Output the [X, Y] coordinate of the center of the cell containing the given text.  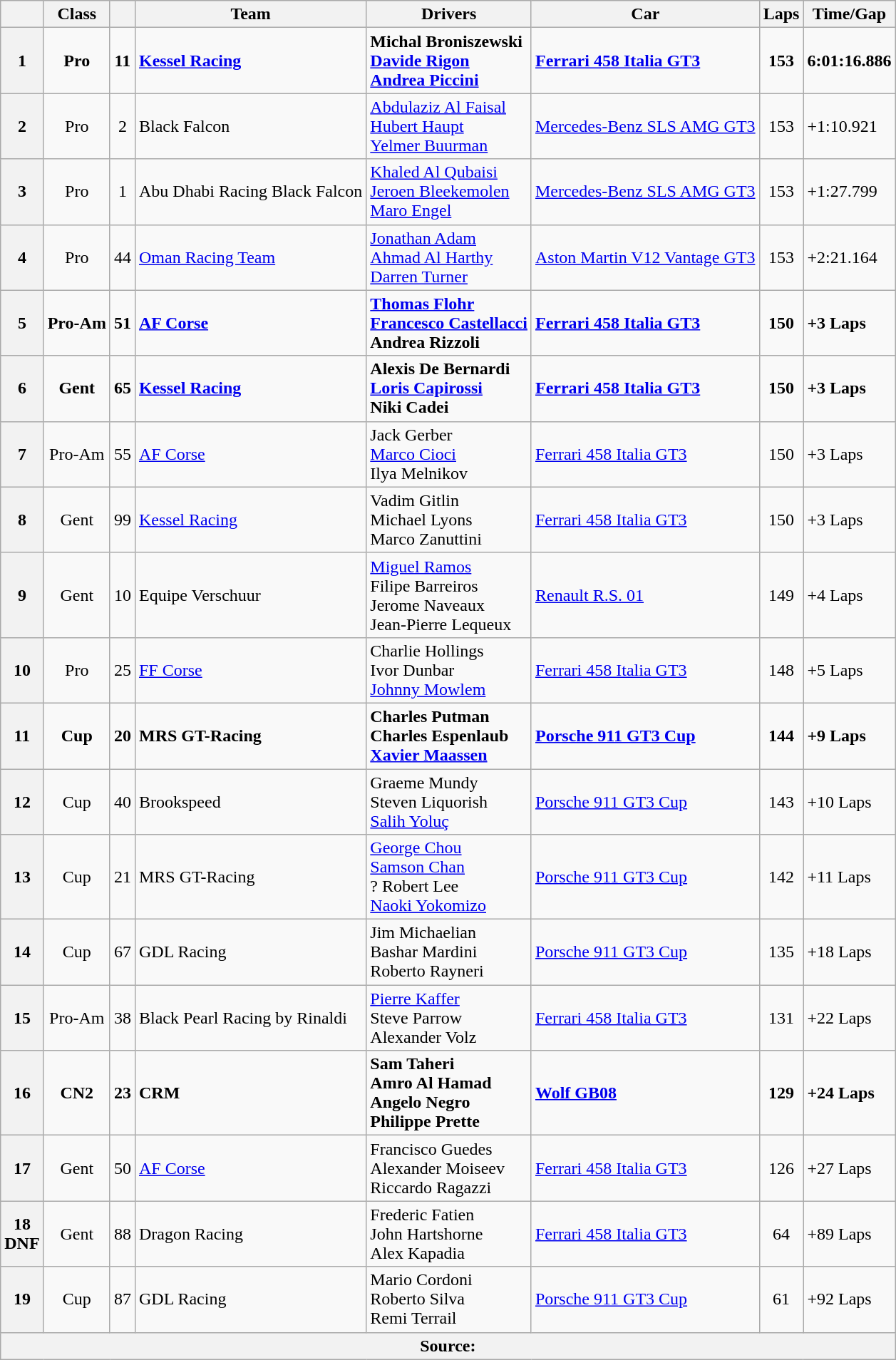
61 [781, 1299]
144 [781, 736]
Time/Gap [850, 14]
Vadim Gitlin Michael Lyons Marco Zanuttini [449, 520]
142 [781, 877]
FF Corse [250, 670]
88 [123, 1234]
Car [645, 14]
Frederic Fatien John Hartshorne Alex Kapadia [449, 1234]
Jack Gerber Marco Cioci Ilya Melnikov [449, 454]
CN2 [77, 1093]
51 [123, 323]
+11 Laps [850, 877]
Jim Michaelian Bashar Mardini Roberto Rayneri [449, 952]
5 [22, 323]
64 [781, 1234]
40 [123, 801]
+89 Laps [850, 1234]
15 [22, 1018]
8 [22, 520]
+5 Laps [850, 670]
+9 Laps [850, 736]
+10 Laps [850, 801]
Team [250, 14]
Sam Taheri Amro Al Hamad Angelo Negro Philippe Prette [449, 1093]
Abu Dhabi Racing Black Falcon [250, 192]
148 [781, 670]
67 [123, 952]
6:01:16.886 [850, 61]
65 [123, 388]
Class [77, 14]
Aston Martin V12 Vantage GT3 [645, 257]
+2:21.164 [850, 257]
129 [781, 1093]
Pierre Kaffer Steve Parrow Alexander Volz [449, 1018]
Drivers [449, 14]
7 [22, 454]
38 [123, 1018]
Wolf GB08 [645, 1093]
143 [781, 801]
23 [123, 1093]
Renault R.S. 01 [645, 594]
Graeme Mundy Steven Liquorish Salih Yoluç [449, 801]
Charles Putman Charles Espenlaub Xavier Maassen [449, 736]
21 [123, 877]
135 [781, 952]
Brookspeed [250, 801]
Dragon Racing [250, 1234]
99 [123, 520]
Mario Cordoni Roberto Silva Remi Terrail [449, 1299]
Michal Broniszewski Davide Rigon Andrea Piccini [449, 61]
4 [22, 257]
+24 Laps [850, 1093]
Thomas Flohr Francesco Castellacci Andrea Rizzoli [449, 323]
44 [123, 257]
George Chou Samson Chan? Robert Lee Naoki Yokomizo [449, 877]
50 [123, 1168]
55 [123, 454]
Black Falcon [250, 126]
Khaled Al Qubaisi Jeroen Bleekemolen Maro Engel [449, 192]
Equipe Verschuur [250, 594]
12 [22, 801]
18DNF [22, 1234]
87 [123, 1299]
+1:27.799 [850, 192]
6 [22, 388]
Charlie Hollings Ivor Dunbar Johnny Mowlem [449, 670]
20 [123, 736]
Miguel Ramos Filipe Barreiros Jerome Naveaux Jean-Pierre Lequeux [449, 594]
+27 Laps [850, 1168]
+22 Laps [850, 1018]
Alexis De Bernardi Loris Capirossi Niki Cadei [449, 388]
Jonathan Adam Ahmad Al Harthy Darren Turner [449, 257]
3 [22, 192]
25 [123, 670]
16 [22, 1093]
17 [22, 1168]
Source: [448, 1346]
+92 Laps [850, 1299]
+4 Laps [850, 594]
Abdulaziz Al Faisal Hubert Haupt Yelmer Buurman [449, 126]
126 [781, 1168]
Black Pearl Racing by Rinaldi [250, 1018]
Laps [781, 14]
13 [22, 877]
19 [22, 1299]
9 [22, 594]
CRM [250, 1093]
Francisco Guedes Alexander Moiseev Riccardo Ragazzi [449, 1168]
+18 Laps [850, 952]
+1:10.921 [850, 126]
14 [22, 952]
149 [781, 594]
131 [781, 1018]
Oman Racing Team [250, 257]
